Detect which cell encompasses the target text, then output its (x, y) center coordinate. 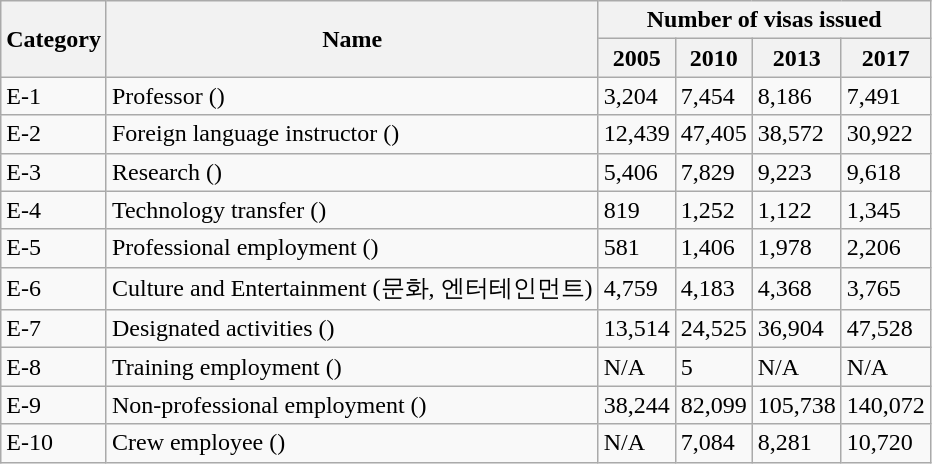
1,252 (714, 210)
1,345 (886, 210)
38,572 (796, 134)
Training employment () (352, 367)
Foreign language instructor () (352, 134)
Name (352, 39)
Number of visas issued (764, 20)
38,244 (636, 405)
1,978 (796, 248)
Category (54, 39)
2010 (714, 58)
E-9 (54, 405)
105,738 (796, 405)
Designated activities () (352, 329)
4,183 (714, 288)
36,904 (796, 329)
47,405 (714, 134)
Research () (352, 172)
140,072 (886, 405)
E-5 (54, 248)
2005 (636, 58)
5,406 (636, 172)
4,368 (796, 288)
9,223 (796, 172)
4,759 (636, 288)
E-1 (54, 96)
12,439 (636, 134)
7,084 (714, 443)
24,525 (714, 329)
Non-professional employment () (352, 405)
E-8 (54, 367)
819 (636, 210)
2017 (886, 58)
E-10 (54, 443)
10,720 (886, 443)
Professional employment () (352, 248)
E-7 (54, 329)
1,122 (796, 210)
8,281 (796, 443)
2,206 (886, 248)
5 (714, 367)
2013 (796, 58)
3,765 (886, 288)
E-6 (54, 288)
3,204 (636, 96)
13,514 (636, 329)
E-2 (54, 134)
E-4 (54, 210)
7,454 (714, 96)
30,922 (886, 134)
Crew employee () (352, 443)
82,099 (714, 405)
1,406 (714, 248)
7,829 (714, 172)
Culture and Entertainment (문화, 엔터테인먼트) (352, 288)
9,618 (886, 172)
47,528 (886, 329)
Professor () (352, 96)
8,186 (796, 96)
E-3 (54, 172)
581 (636, 248)
Technology transfer () (352, 210)
7,491 (886, 96)
